Pinpoint the cell where the given text exists, returning its [x, y] midpoint coordinate. 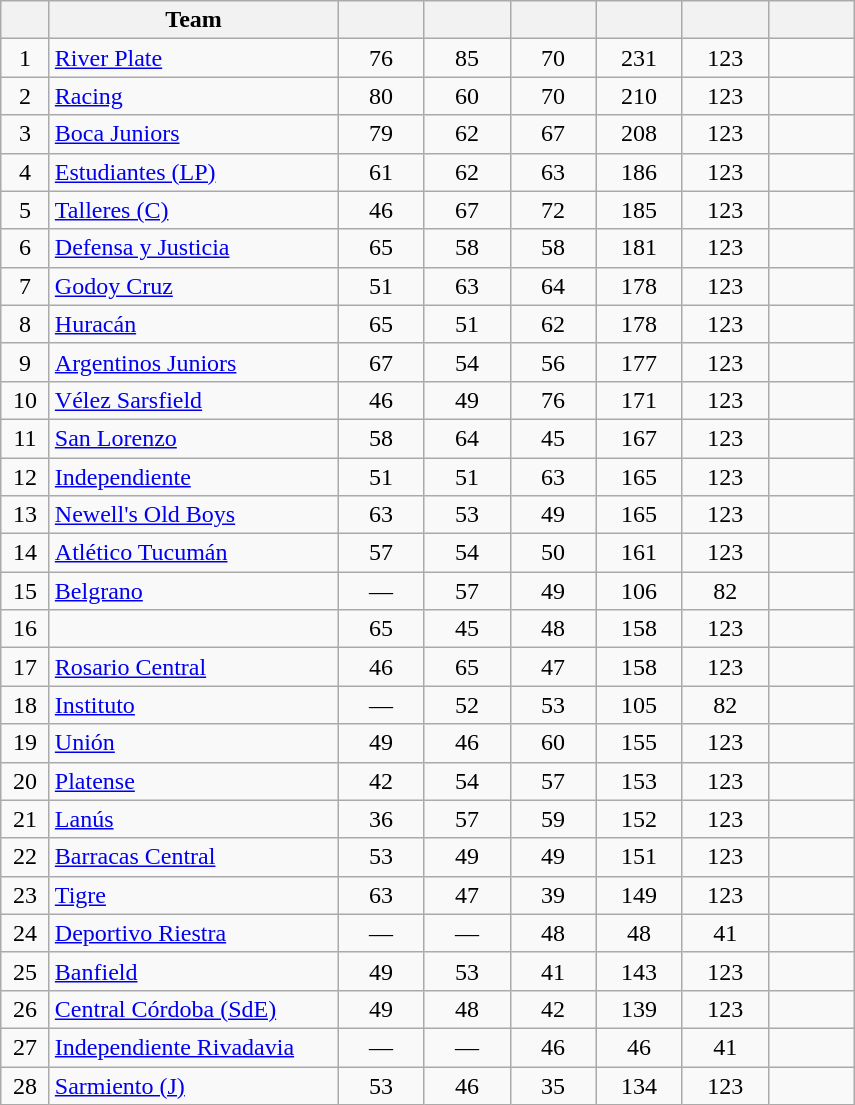
25 [26, 971]
Argentinos Juniors [194, 362]
56 [553, 362]
Barracas Central [194, 857]
Tigre [194, 895]
Banfield [194, 971]
Godoy Cruz [194, 286]
171 [639, 400]
Newell's Old Boys [194, 515]
35 [553, 1085]
Lanús [194, 819]
167 [639, 438]
23 [26, 895]
17 [26, 667]
6 [26, 248]
4 [26, 172]
Vélez Sarsfield [194, 400]
Atlético Tucumán [194, 553]
3 [26, 134]
Deportivo Riestra [194, 933]
13 [26, 515]
Independiente [194, 477]
151 [639, 857]
22 [26, 857]
Estudiantes (LP) [194, 172]
2 [26, 96]
149 [639, 895]
153 [639, 781]
8 [26, 324]
161 [639, 553]
14 [26, 553]
Central Córdoba (SdE) [194, 1009]
16 [26, 629]
210 [639, 96]
Belgrano [194, 591]
186 [639, 172]
Rosario Central [194, 667]
20 [26, 781]
50 [553, 553]
San Lorenzo [194, 438]
Platense [194, 781]
24 [26, 933]
155 [639, 743]
185 [639, 210]
36 [381, 819]
152 [639, 819]
231 [639, 58]
Huracán [194, 324]
9 [26, 362]
Independiente Rivadavia [194, 1047]
52 [467, 705]
Team [194, 20]
15 [26, 591]
85 [467, 58]
10 [26, 400]
39 [553, 895]
Boca Juniors [194, 134]
80 [381, 96]
27 [26, 1047]
28 [26, 1085]
59 [553, 819]
Racing [194, 96]
72 [553, 210]
143 [639, 971]
177 [639, 362]
5 [26, 210]
105 [639, 705]
106 [639, 591]
12 [26, 477]
River Plate [194, 58]
18 [26, 705]
7 [26, 286]
61 [381, 172]
21 [26, 819]
11 [26, 438]
Sarmiento (J) [194, 1085]
181 [639, 248]
Unión [194, 743]
Instituto [194, 705]
79 [381, 134]
Talleres (C) [194, 210]
Defensa y Justicia [194, 248]
19 [26, 743]
208 [639, 134]
139 [639, 1009]
1 [26, 58]
134 [639, 1085]
26 [26, 1009]
